Provide the (X, Y) coordinate of the cell's center where the given text is located.  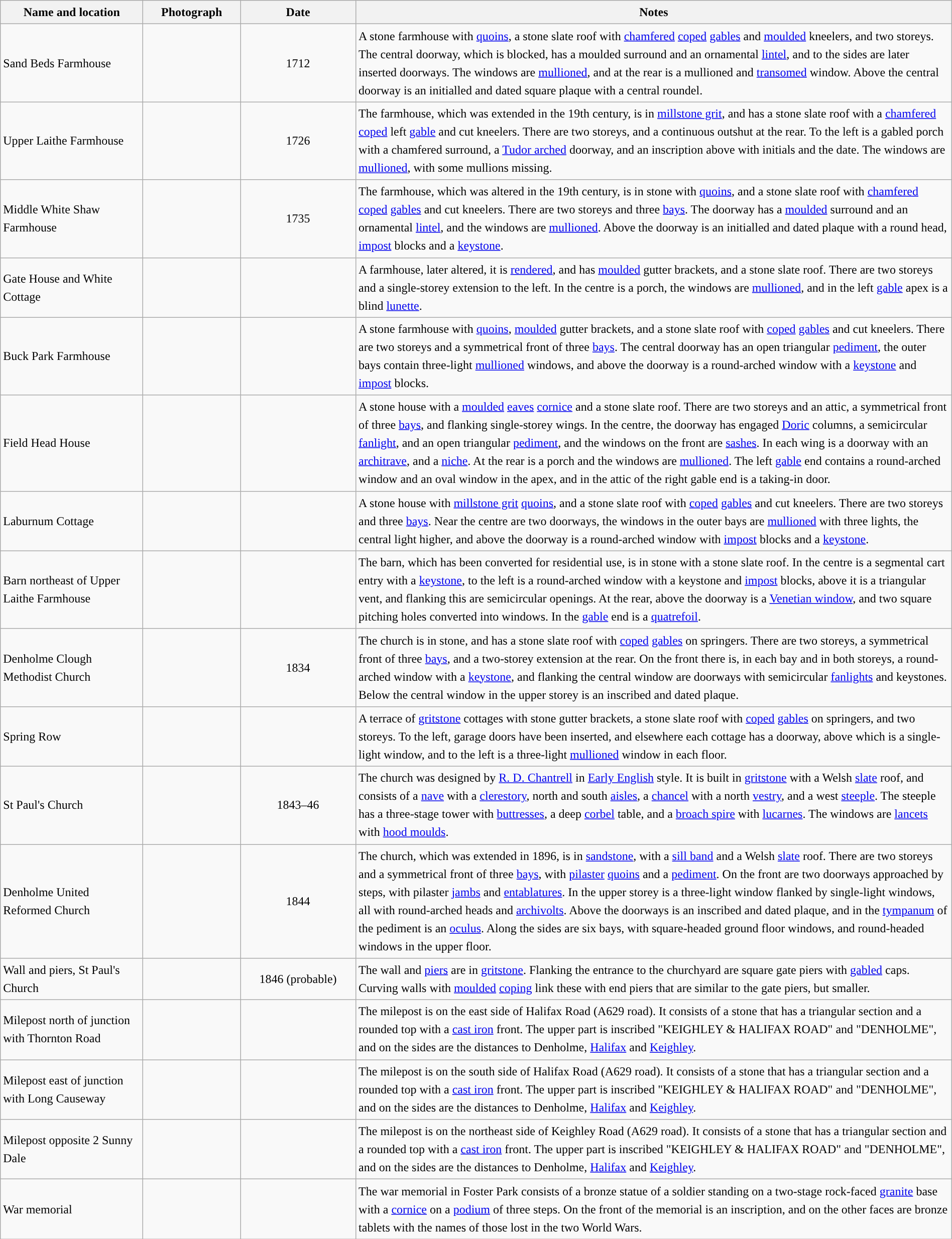
Sand Beds Farmhouse (72, 63)
Middle White Shaw Farmhouse (72, 219)
Denholme Clough Methodist Church (72, 668)
1735 (298, 219)
Gate House and White Cottage (72, 287)
Laburnum Cottage (72, 521)
Field Head House (72, 443)
Photograph (192, 12)
Wall and piers, St Paul's Church (72, 979)
Notes (654, 12)
Barn northeast of Upper Laithe Farmhouse (72, 589)
Milepost east of junction with Long Causeway (72, 1089)
1712 (298, 63)
War memorial (72, 1209)
1843–46 (298, 805)
1726 (298, 141)
St Paul's Church (72, 805)
Milepost north of junction with Thornton Road (72, 1030)
1844 (298, 902)
Upper Laithe Farmhouse (72, 141)
Milepost opposite 2 Sunny Dale (72, 1150)
Buck Park Farmhouse (72, 356)
Spring Row (72, 736)
Date (298, 12)
Denholme United Reformed Church (72, 902)
Name and location (72, 12)
1834 (298, 668)
1846 (probable) (298, 979)
